Search for the cell housing the specified text and yield its [X, Y] center coordinate. 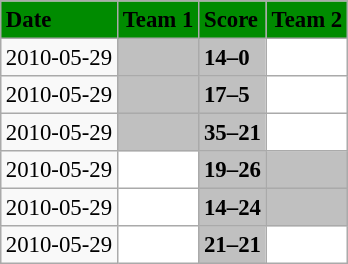
14–0 [233, 57]
14–24 [233, 208]
19–26 [233, 170]
Score [233, 20]
21–21 [233, 245]
Team 1 [158, 20]
Team 2 [306, 20]
35–21 [233, 133]
Date [58, 20]
17–5 [233, 95]
